Identify which cell holds the provided text, then report its [X, Y] central coordinate. 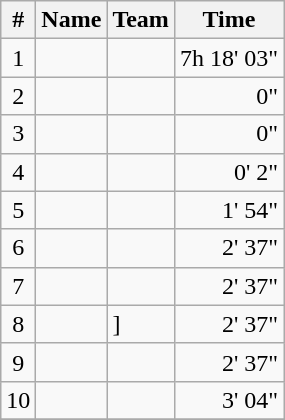
# [18, 20]
7 [18, 286]
3 [18, 134]
3' 04" [228, 400]
0' 2" [228, 172]
2 [18, 96]
9 [18, 362]
5 [18, 210]
Team [141, 20]
8 [18, 324]
7h 18' 03" [228, 58]
10 [18, 400]
1' 54" [228, 210]
Name [72, 20]
] [141, 324]
Time [228, 20]
6 [18, 248]
1 [18, 58]
4 [18, 172]
